Identify which cell holds the provided text, then report its [x, y] central coordinate. 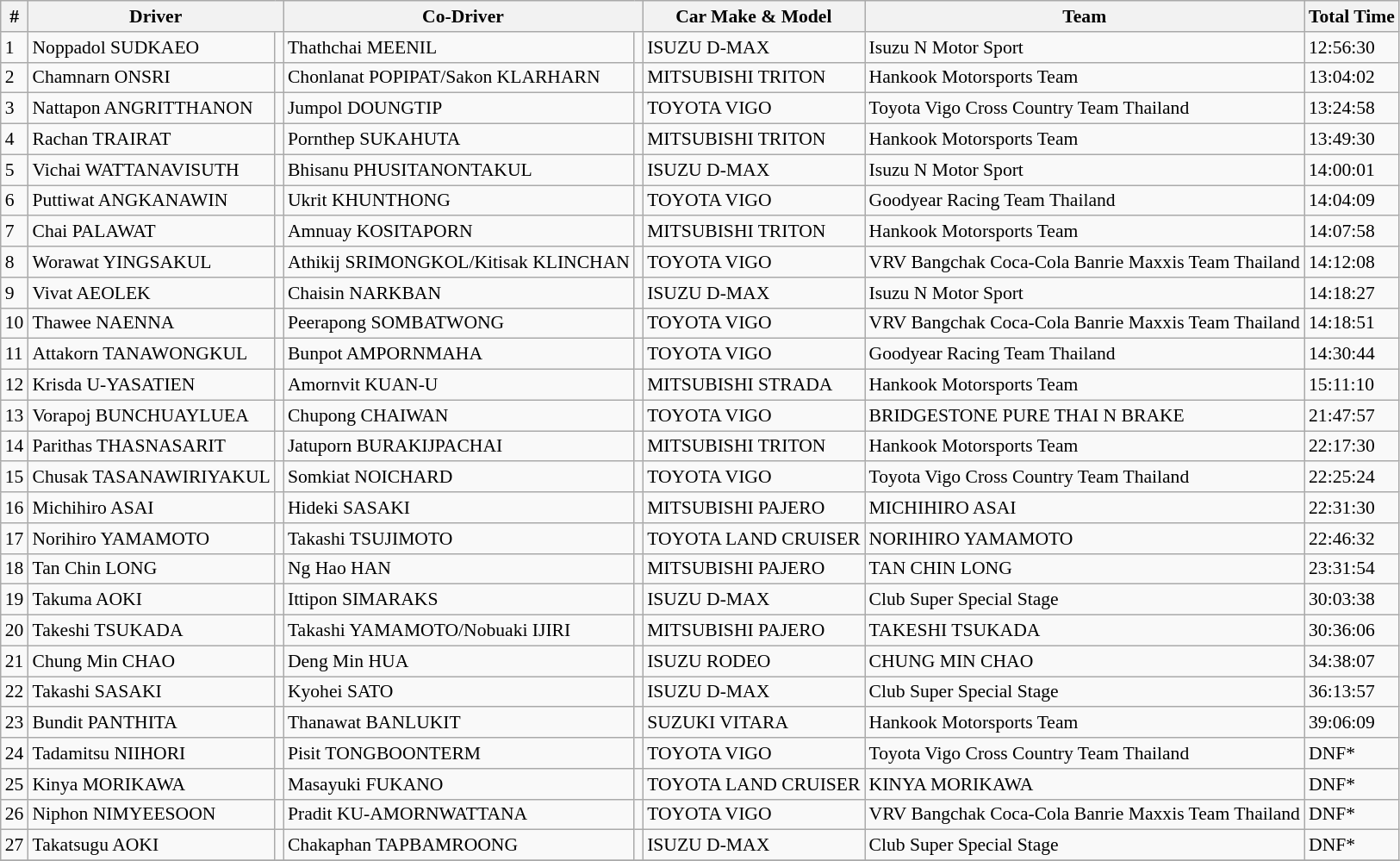
Kyohei SATO [458, 692]
Puttiwat ANGKANAWIN [151, 201]
4 [15, 140]
Chakaphan TAPBAMROONG [458, 845]
36:13:57 [1352, 692]
TAN CHIN LONG [1085, 569]
Parithas THASNASARIT [151, 446]
Vivat AEOLEK [151, 293]
14:30:44 [1352, 354]
Niphon NIMYEESOON [151, 814]
24 [15, 753]
Krisda U-YASATIEN [151, 385]
KINYA MORIKAWA [1085, 784]
Chung Min CHAO [151, 661]
ISUZU RODEO [753, 661]
Bunpot AMPORNMAHA [458, 354]
Peerapong SOMBATWONG [458, 323]
Pradit KU-AMORNWATTANA [458, 814]
13 [15, 415]
20 [15, 631]
1 [15, 47]
14 [15, 446]
21 [15, 661]
Attakorn TANAWONGKUL [151, 354]
Pisit TONGBOONTERM [458, 753]
13:24:58 [1352, 109]
23:31:54 [1352, 569]
13:04:02 [1352, 78]
23 [15, 723]
Noppadol SUDKAEO [151, 47]
Pornthep SUKAHUTA [458, 140]
15 [15, 477]
Deng Min HUA [458, 661]
Tan Chin LONG [151, 569]
Norihiro YAMAMOTO [151, 539]
6 [15, 201]
15:11:10 [1352, 385]
16 [15, 508]
Jumpol DOUNGTIP [458, 109]
# [15, 16]
17 [15, 539]
19 [15, 600]
CHUNG MIN CHAO [1085, 661]
14:04:09 [1352, 201]
Bundit PANTHITA [151, 723]
Takashi YAMAMOTO/Nobuaki IJIRI [458, 631]
Chai PALAWAT [151, 232]
Ng Hao HAN [458, 569]
Thathchai MEENIL [458, 47]
Kinya MORIKAWA [151, 784]
NORIHIRO YAMAMOTO [1085, 539]
14:18:27 [1352, 293]
SUZUKI VITARA [753, 723]
22:25:24 [1352, 477]
11 [15, 354]
3 [15, 109]
9 [15, 293]
Driver [155, 16]
Somkiat NOICHARD [458, 477]
Takatsugu AOKI [151, 845]
Co-Driver [464, 16]
12:56:30 [1352, 47]
39:06:09 [1352, 723]
Takashi TSUJIMOTO [458, 539]
Chonlanat POPIPAT/Sakon KLARHARN [458, 78]
10 [15, 323]
Amnuay KOSITAPORN [458, 232]
12 [15, 385]
7 [15, 232]
Bhisanu PHUSITANONTAKUL [458, 170]
Vorapoj BUNCHUAYLUEA [151, 415]
8 [15, 262]
Vichai WATTANAVISUTH [151, 170]
22:46:32 [1352, 539]
13:49:30 [1352, 140]
27 [15, 845]
22:31:30 [1352, 508]
Rachan TRAIRAT [151, 140]
Amornvit KUAN-U [458, 385]
Thawee NAENNA [151, 323]
14:12:08 [1352, 262]
30:03:38 [1352, 600]
Hideki SASAKI [458, 508]
14:18:51 [1352, 323]
Team [1085, 16]
Chusak TASANAWIRIYAKUL [151, 477]
25 [15, 784]
Worawat YINGSAKUL [151, 262]
Thanawat BANLUKIT [458, 723]
21:47:57 [1352, 415]
Chupong CHAIWAN [458, 415]
Tadamitsu NIIHORI [151, 753]
18 [15, 569]
MITSUBISHI STRADA [753, 385]
Nattapon ANGRITTHANON [151, 109]
Jatuporn BURAKIJPACHAI [458, 446]
22:17:30 [1352, 446]
Ukrit KHUNTHONG [458, 201]
Car Make & Model [753, 16]
Athikij SRIMONGKOL/Kitisak KLINCHAN [458, 262]
TAKESHI TSUKADA [1085, 631]
5 [15, 170]
Chaisin NARKBAN [458, 293]
Michihiro ASAI [151, 508]
14:07:58 [1352, 232]
Masayuki FUKANO [458, 784]
34:38:07 [1352, 661]
Takashi SASAKI [151, 692]
30:36:06 [1352, 631]
BRIDGESTONE PURE THAI N BRAKE [1085, 415]
Total Time [1352, 16]
2 [15, 78]
MICHIHIRO ASAI [1085, 508]
Takuma AOKI [151, 600]
Takeshi TSUKADA [151, 631]
Ittipon SIMARAKS [458, 600]
26 [15, 814]
22 [15, 692]
Chamnarn ONSRI [151, 78]
14:00:01 [1352, 170]
